Determine the [X, Y] coordinate at the center of the cell enclosing the given text.  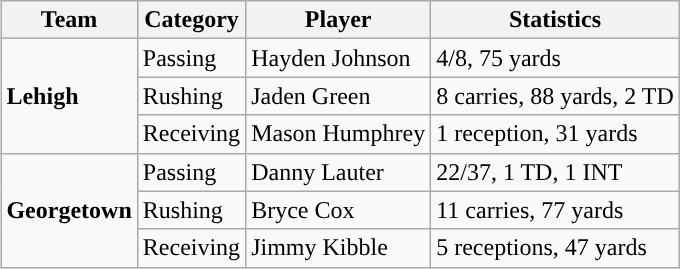
Hayden Johnson [338, 58]
1 reception, 31 yards [556, 134]
22/37, 1 TD, 1 INT [556, 172]
Category [191, 20]
11 carries, 77 yards [556, 210]
Jimmy Kibble [338, 248]
8 carries, 88 yards, 2 TD [556, 96]
Statistics [556, 20]
Mason Humphrey [338, 134]
Georgetown [69, 210]
4/8, 75 yards [556, 58]
Danny Lauter [338, 172]
Lehigh [69, 96]
Player [338, 20]
5 receptions, 47 yards [556, 248]
Team [69, 20]
Jaden Green [338, 96]
Bryce Cox [338, 210]
